Determine the (X, Y) coordinate at the center of the cell enclosing the given text.  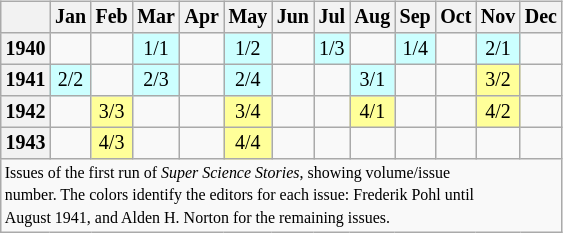
Aug (372, 18)
1943 (26, 144)
1/4 (416, 48)
2/3 (156, 80)
Jul (332, 18)
2/4 (248, 80)
4/3 (112, 144)
1940 (26, 48)
Dec (541, 18)
Jun (293, 18)
3/2 (498, 80)
Nov (498, 18)
3/4 (248, 112)
Apr (202, 18)
2/1 (498, 48)
Mar (156, 18)
4/2 (498, 112)
May (248, 18)
1942 (26, 112)
1/3 (332, 48)
Sep (416, 18)
1941 (26, 80)
4/4 (248, 144)
3/3 (112, 112)
1/2 (248, 48)
1/1 (156, 48)
2/2 (70, 80)
4/1 (372, 112)
3/1 (372, 80)
Oct (456, 18)
Feb (112, 18)
Jan (70, 18)
